Scan for the cell matching the given text and deliver its (x, y) coordinate at center. 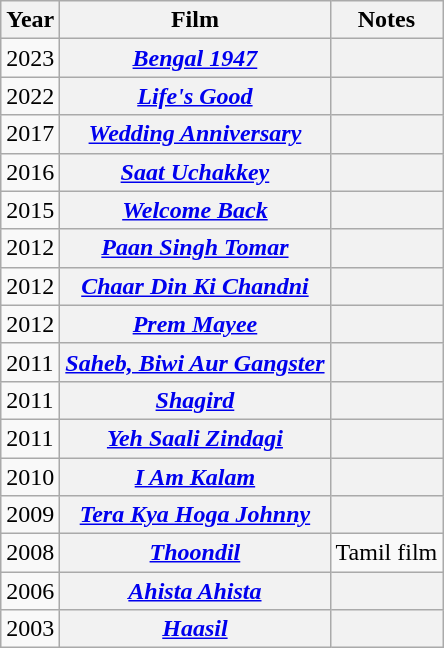
2017 (30, 134)
Chaar Din Ki Chandni (195, 286)
Haasil (195, 629)
Ahista Ahista (195, 591)
2008 (30, 553)
2010 (30, 477)
Year (30, 20)
2015 (30, 210)
Film (195, 20)
2009 (30, 515)
Paan Singh Tomar (195, 248)
2003 (30, 629)
I Am Kalam (195, 477)
Notes (386, 20)
Yeh Saali Zindagi (195, 438)
Prem Mayee (195, 324)
Bengal 1947 (195, 58)
Saat Uchakkey (195, 172)
Tamil film (386, 553)
Thoondil (195, 553)
Saheb, Biwi Aur Gangster (195, 362)
2022 (30, 96)
Welcome Back (195, 210)
Shagird (195, 400)
Life's Good (195, 96)
2006 (30, 591)
2023 (30, 58)
2016 (30, 172)
Tera Kya Hoga Johnny (195, 515)
Wedding Anniversary (195, 134)
